Determine the (X, Y) coordinate at the center of the cell enclosing the given text.  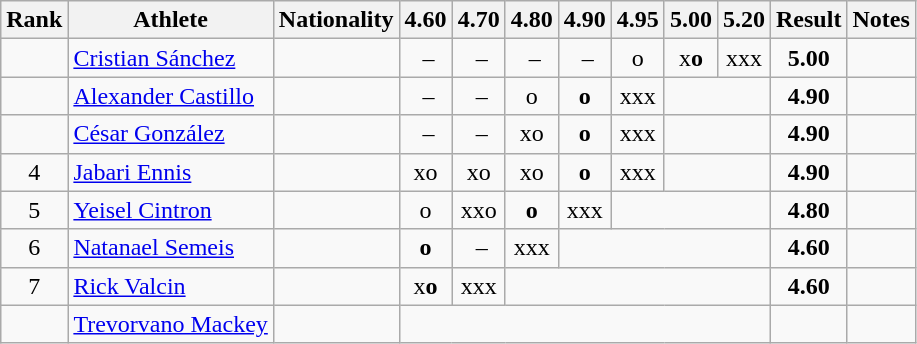
7 (34, 286)
4 (34, 172)
6 (34, 248)
Result (809, 20)
Alexander Castillo (170, 96)
Athlete (170, 20)
Natanael Semeis (170, 248)
Trevorvano Mackey (170, 324)
xxo (478, 210)
Rank (34, 20)
Nationality (336, 20)
Jabari Ennis (170, 172)
4.70 (478, 20)
5.20 (744, 20)
Cristian Sánchez (170, 58)
Notes (881, 20)
4.95 (638, 20)
5 (34, 210)
Yeisel Cintron (170, 210)
César González (170, 134)
Rick Valcin (170, 286)
